For the text-containing cell, return its midpoint in (X, Y) coordinate format. 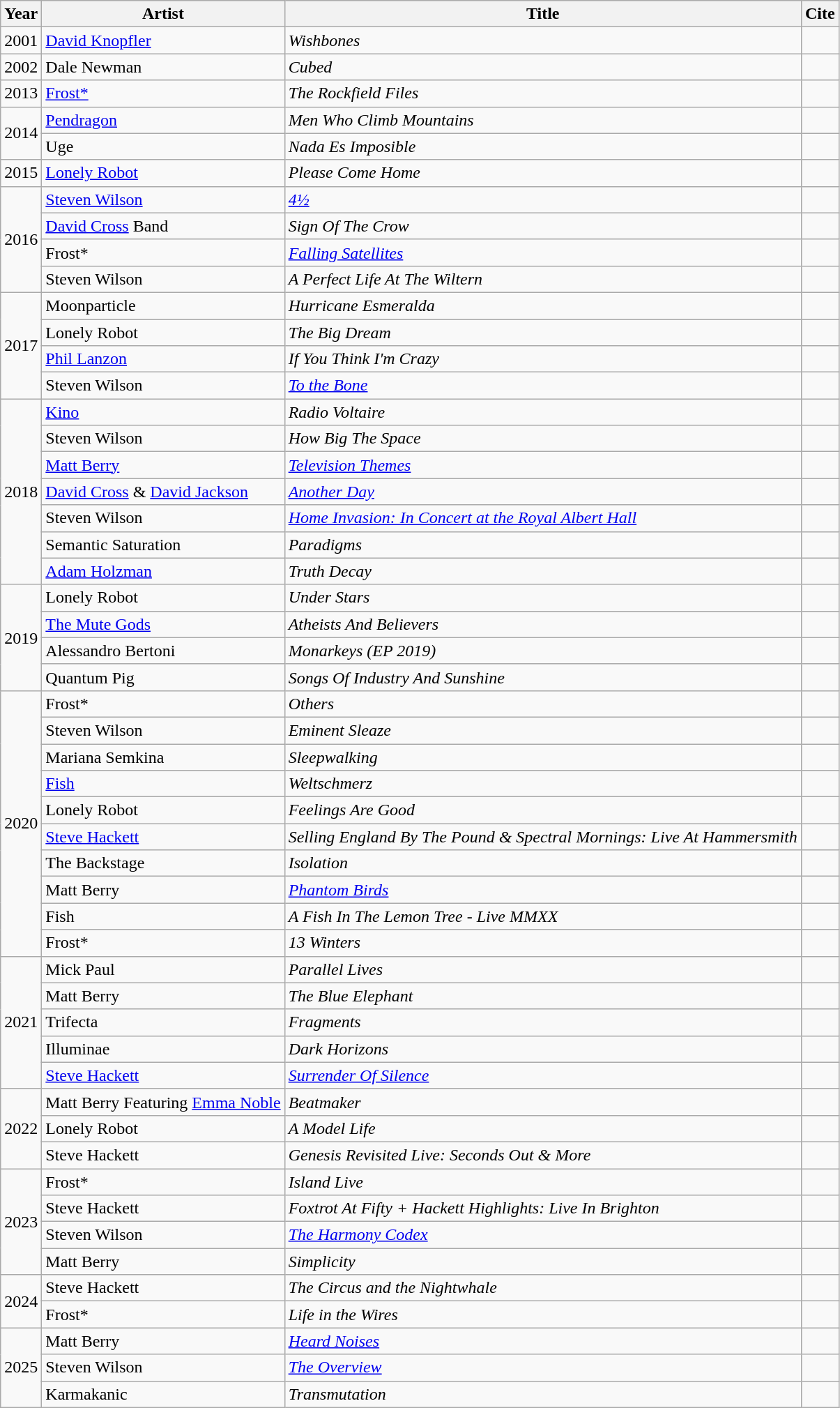
Mariana Semkina (163, 757)
Life in the Wires (542, 1315)
2020 (21, 823)
The Mute Gods (163, 624)
Dark Horizons (542, 1049)
Simplicity (542, 1262)
The Big Dream (542, 333)
2015 (21, 173)
2019 (21, 637)
Others (542, 704)
Adam Holzman (163, 571)
A Model Life (542, 1128)
Nada Es Imposible (542, 146)
Please Come Home (542, 173)
2022 (21, 1128)
Heard Noises (542, 1341)
The Harmony Codex (542, 1235)
Isolation (542, 863)
The Circus and the Nightwhale (542, 1288)
Wishbones (542, 40)
Cubed (542, 67)
The Overview (542, 1368)
Hurricane Esmeralda (542, 305)
How Big The Space (542, 439)
2001 (21, 40)
Another Day (542, 492)
Alessandro Bertoni (163, 651)
Island Live (542, 1182)
2017 (21, 345)
To the Bone (542, 386)
Weltschmerz (542, 784)
Beatmaker (542, 1102)
Illuminae (163, 1049)
The Blue Elephant (542, 996)
Sleepwalking (542, 757)
The Backstage (163, 863)
Falling Satellites (542, 252)
A Fish In The Lemon Tree - Live MMXX (542, 916)
2018 (21, 492)
David Cross Band (163, 226)
2016 (21, 239)
Quantum Pig (163, 677)
2025 (21, 1368)
Radio Voltaire (542, 412)
Television Themes (542, 465)
2024 (21, 1301)
David Knopfler (163, 40)
Mick Paul (163, 969)
2013 (21, 93)
Truth Decay (542, 571)
Transmutation (542, 1394)
David Cross & David Jackson (163, 492)
4½ (542, 199)
Cite (820, 14)
Moonparticle (163, 305)
Foxtrot At Fifty + Hackett Highlights: Live In Brighton (542, 1209)
Surrender Of Silence (542, 1075)
Phil Lanzon (163, 359)
Trifecta (163, 1022)
The Rockfield Files (542, 93)
2014 (21, 133)
2023 (21, 1222)
Monarkeys (EP 2019) (542, 651)
Sign Of The Crow (542, 226)
Karmakanic (163, 1394)
Year (21, 14)
If You Think I'm Crazy (542, 359)
Parallel Lives (542, 969)
13 Winters (542, 943)
Phantom Birds (542, 890)
Title (542, 14)
A Perfect Life At The Wiltern (542, 279)
2021 (21, 1022)
Eminent Sleaze (542, 730)
Matt Berry Featuring Emma Noble (163, 1102)
Men Who Climb Mountains (542, 120)
Pendragon (163, 120)
Songs Of Industry And Sunshine (542, 677)
Artist (163, 14)
Under Stars (542, 598)
Kino (163, 412)
Atheists And Believers (542, 624)
Genesis Revisited Live: Seconds Out & More (542, 1155)
Paradigms (542, 545)
Feelings Are Good (542, 810)
Dale Newman (163, 67)
Selling England By The Pound & Spectral Mornings: Live At Hammersmith (542, 837)
2002 (21, 67)
Semantic Saturation (163, 545)
Fragments (542, 1022)
Home Invasion: In Concert at the Royal Albert Hall (542, 518)
Uge (163, 146)
